Pinpoint the cell where the given text exists, returning its (X, Y) midpoint coordinate. 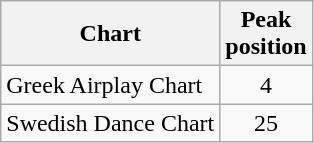
Chart (110, 34)
4 (266, 85)
Greek Airplay Chart (110, 85)
25 (266, 123)
Swedish Dance Chart (110, 123)
Peakposition (266, 34)
